Locate the cell with the specified text and output its (X, Y) center coordinate. 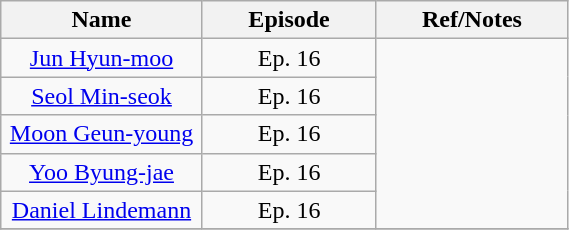
Jun Hyun-moo (102, 58)
Name (102, 20)
Daniel Lindemann (102, 210)
Yoo Byung-jae (102, 172)
Seol Min-seok (102, 96)
Ref/Notes (472, 20)
Episode (289, 20)
Moon Geun-young (102, 134)
